Extract the [x, y] coordinate from the center of the cell holding the provided text.  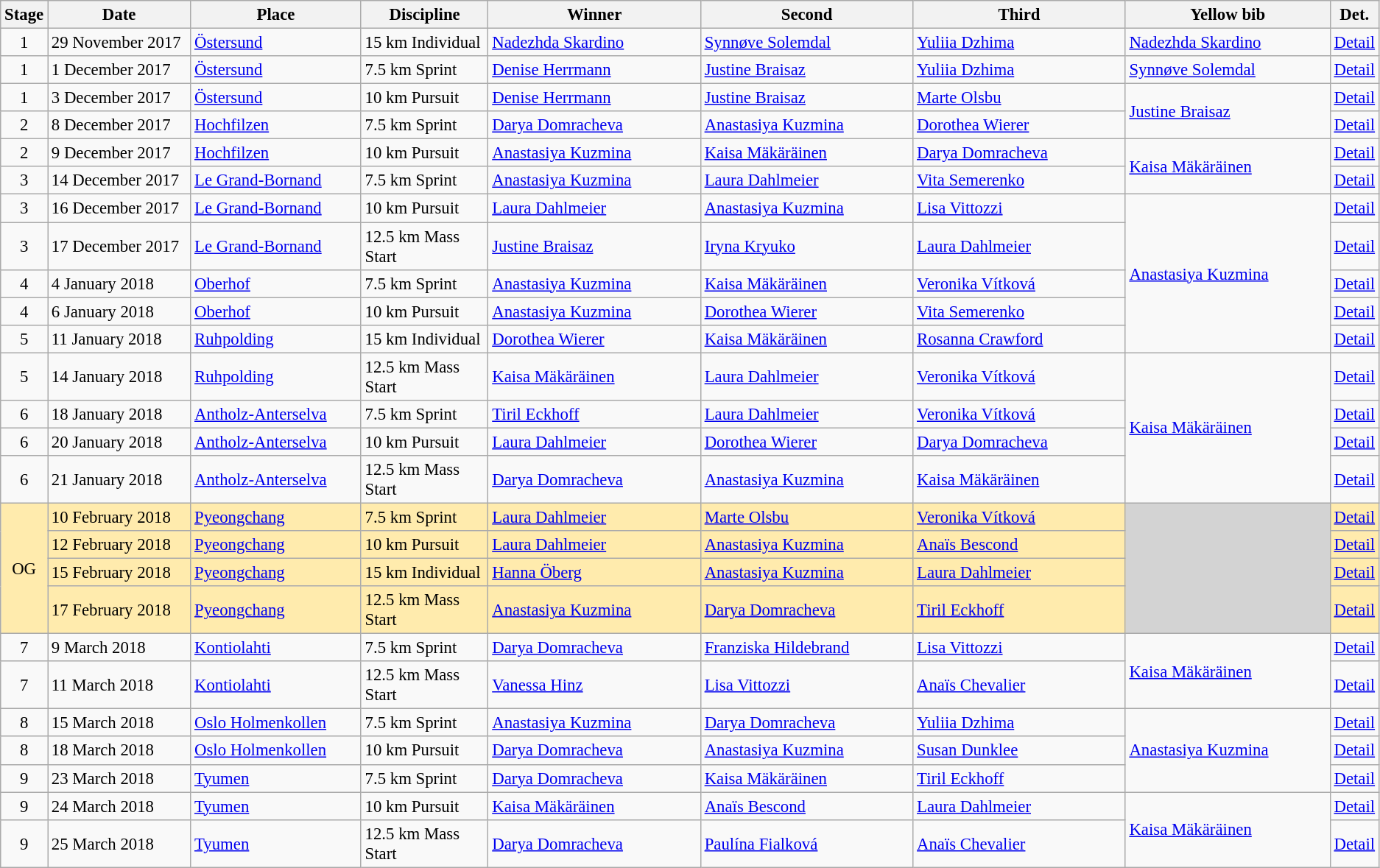
9 March 2018 [119, 648]
Yellow bib [1228, 15]
1 December 2017 [119, 70]
4 January 2018 [119, 283]
17 December 2017 [119, 246]
Winner [594, 15]
18 March 2018 [119, 751]
Iryna Kryuko [806, 246]
Vanessa Hinz [594, 685]
14 December 2017 [119, 180]
14 January 2018 [119, 377]
Discipline [424, 15]
18 January 2018 [119, 414]
21 January 2018 [119, 480]
11 January 2018 [119, 339]
24 March 2018 [119, 806]
16 December 2017 [119, 208]
Third [1019, 15]
3 December 2017 [119, 98]
11 March 2018 [119, 685]
20 January 2018 [119, 442]
Susan Dunklee [1019, 751]
Second [806, 15]
Paulína Fialková [806, 844]
OG [24, 568]
Hanna Öberg [594, 573]
Stage [24, 15]
10 February 2018 [119, 517]
15 February 2018 [119, 573]
Rosanna Crawford [1019, 339]
25 March 2018 [119, 844]
17 February 2018 [119, 610]
Date [119, 15]
23 March 2018 [119, 778]
6 January 2018 [119, 311]
12 February 2018 [119, 545]
Place [276, 15]
29 November 2017 [119, 43]
15 March 2018 [119, 723]
Det. [1354, 15]
Franziska Hildebrand [806, 648]
8 December 2017 [119, 125]
9 December 2017 [119, 153]
